Capture the cell that displays the provided text and extract its (X, Y) central coordinate. 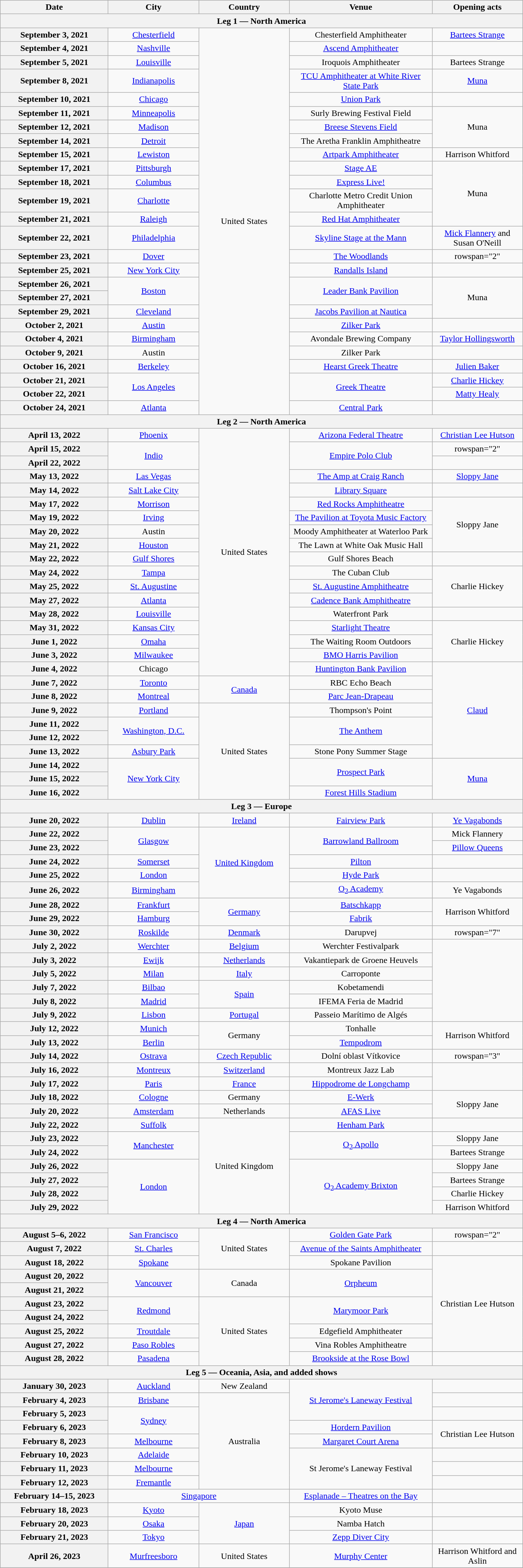
Indianapolis (154, 81)
May 31, 2022 (54, 627)
July 24, 2022 (54, 1152)
October 4, 2021 (54, 339)
Portland (154, 710)
Phoenix (154, 435)
May 19, 2022 (54, 518)
rowspan="7" (477, 932)
August 24, 2022 (54, 1317)
Singapore (199, 1496)
Frankfurt (154, 905)
Tonhalle (361, 1029)
Suffolk (154, 1125)
June 20, 2022 (54, 820)
May 13, 2022 (54, 476)
June 11, 2022 (54, 724)
Opening acts (477, 7)
Dover (154, 256)
Gulf Shores Beach (361, 559)
Hippodrome de Longchamp (361, 1084)
Moody Amphitheater at Waterloo Park (361, 531)
Berkeley (154, 366)
Los Angeles (154, 387)
Express Live! (361, 182)
September 19, 2021 (54, 201)
Pasadena (154, 1358)
Waterfront Park (361, 614)
City (154, 7)
Redmond (154, 1310)
July 12, 2022 (54, 1029)
February 5, 2023 (54, 1413)
Batschkapp (361, 905)
Kyoto Muse (361, 1510)
June 12, 2022 (54, 738)
July 18, 2022 (54, 1097)
Washington, D.C. (154, 731)
August 28, 2022 (54, 1358)
September 11, 2021 (54, 113)
April 22, 2022 (54, 463)
St. Augustine (154, 586)
September 23, 2021 (54, 256)
Montreux (154, 1070)
August 21, 2022 (54, 1290)
September 26, 2021 (54, 284)
Salt Lake City (154, 490)
Detroit (154, 141)
February 8, 2023 (54, 1441)
September 21, 2021 (54, 219)
Claud (477, 710)
Cleveland (154, 311)
July 14, 2022 (54, 1056)
May 17, 2022 (54, 504)
October 21, 2021 (54, 380)
Chesterfield Amphitheater (361, 35)
Murphy Center (361, 1556)
Indio (154, 456)
July 3, 2022 (54, 960)
June 29, 2022 (54, 919)
Belgium (244, 946)
September 5, 2021 (54, 62)
Country (244, 7)
AFAS Live (361, 1111)
Milan (154, 973)
September 27, 2021 (54, 298)
September 29, 2021 (54, 311)
February 18, 2023 (54, 1510)
Cologne (154, 1097)
Julien Baker (477, 366)
Tampa (154, 573)
Zepp Diver City (361, 1537)
Omaha (154, 641)
Thompson's Point (361, 710)
New Zealand (244, 1386)
Ascend Amphitheater (361, 48)
July 28, 2022 (54, 1193)
Pilton (361, 861)
May 20, 2022 (54, 531)
Montreal (154, 696)
June 1, 2022 (54, 641)
RBC Echo Beach (361, 683)
February 21, 2023 (54, 1537)
July 5, 2022 (54, 973)
Vakantiepark de Groene Heuvels (361, 960)
IFEMA Feria de Madrid (361, 1001)
Mick Flannery (477, 834)
O2 Apollo (361, 1145)
June 9, 2022 (54, 710)
Berlin (154, 1042)
July 2, 2022 (54, 946)
Dolní oblast Vítkovice (361, 1056)
July 7, 2022 (54, 987)
Ewijk (154, 960)
O2 Academy Brixton (361, 1187)
Taylor Hollingsworth (477, 339)
Spain (244, 994)
July 29, 2022 (54, 1207)
Prospect Park (361, 772)
Switzerland (244, 1070)
Minneapolis (154, 113)
Red Hat Amphitheater (361, 219)
Asbury Park (154, 751)
Pittsburgh (154, 168)
January 30, 2023 (54, 1386)
Adelaide (154, 1455)
May 24, 2022 (54, 573)
Gulf Shores (154, 559)
September 4, 2021 (54, 48)
Leg 4 — North America (261, 1221)
Leg 2 — North America (261, 422)
February 4, 2023 (54, 1400)
Marymoor Park (361, 1310)
Avenue of the Saints Amphitheater (361, 1249)
Barrowland Ballroom (361, 841)
Hordern Pavilion (361, 1427)
Milwaukee (154, 655)
Huntington Bank Pavilion (361, 669)
September 10, 2021 (54, 99)
Chesterfield (154, 35)
TCU Amphitheater at White River State Park (361, 81)
Darupvej (361, 932)
June 15, 2022 (54, 779)
Leg 3 — Europe (261, 806)
Cadence Bank Amphitheatre (361, 600)
Union Park (361, 99)
Las Vegas (154, 476)
Nashville (154, 48)
June 16, 2022 (54, 792)
July 27, 2022 (54, 1180)
Jacobs Pavilion at Nautica (361, 311)
Toronto (154, 683)
Columbus (154, 182)
Australia (244, 1441)
Roskilde (154, 932)
Pillow Queens (477, 847)
June 23, 2022 (54, 847)
Ireland (244, 820)
June 22, 2022 (54, 834)
February 12, 2023 (54, 1482)
Kobetamendi (361, 987)
August 18, 2022 (54, 1262)
Breese Stevens Field (361, 127)
Margaret Court Arena (361, 1441)
Namba Hatch (361, 1524)
St. Augustine Amphitheatre (361, 586)
San Francisco (154, 1235)
June 13, 2022 (54, 751)
Esplanade – Theatres on the Bay (361, 1496)
June 28, 2022 (54, 905)
Red Rocks Amphitheatre (361, 504)
August 5–6, 2022 (54, 1235)
Leader Bank Pavilion (361, 291)
Iroquois Amphitheater (361, 62)
Amsterdam (154, 1111)
Morrison (154, 504)
July 16, 2022 (54, 1070)
Vancouver (154, 1283)
Charlotte Metro Credit Union Amphitheater (361, 201)
Randalls Island (361, 270)
April 13, 2022 (54, 435)
September 12, 2021 (54, 127)
Paso Robles (154, 1345)
Tokyo (154, 1537)
Edgefield Amphitheater (361, 1331)
Mick Flannery and Susan O'Neill (477, 238)
May 25, 2022 (54, 586)
September 25, 2021 (54, 270)
Glasgow (154, 841)
Italy (244, 973)
Kyoto (154, 1510)
Spokane Pavilion (361, 1262)
Hamburg (154, 919)
Irving (154, 518)
May 14, 2022 (54, 490)
August 23, 2022 (54, 1304)
July 20, 2022 (54, 1111)
Date (54, 7)
BMO Harris Pavilion (361, 655)
The Lawn at White Oak Music Hall (361, 545)
June 7, 2022 (54, 683)
Lewiston (154, 154)
Golden Gate Park (361, 1235)
February 11, 2023 (54, 1469)
Philadelphia (154, 238)
The Pavilion at Toyota Music Factory (361, 518)
Somerset (154, 861)
Madrid (154, 1001)
August 20, 2022 (54, 1276)
Spokane (154, 1262)
Sydney (154, 1420)
June 25, 2022 (54, 875)
July 23, 2022 (54, 1139)
Carroponte (361, 973)
June 3, 2022 (54, 655)
Forest Hills Stadium (361, 792)
Werchter (154, 946)
Empire Polo Club (361, 456)
Fremantle (154, 1482)
August 25, 2022 (54, 1331)
Portugal (244, 1015)
Stage AE (361, 168)
Bilbao (154, 987)
October 22, 2021 (54, 394)
July 9, 2022 (54, 1015)
Manchester (154, 1145)
Japan (244, 1524)
September 17, 2021 (54, 168)
May 21, 2022 (54, 545)
E-Werk (361, 1097)
Passeio Marítimo de Algés (361, 1015)
Auckland (154, 1386)
May 28, 2022 (54, 614)
July 13, 2022 (54, 1042)
Skyline Stage at the Mann (361, 238)
Harrison Whitford and Aslin (477, 1556)
The Woodlands (361, 256)
September 8, 2021 (54, 81)
Tempodrom (361, 1042)
Orpheum (361, 1283)
St. Charles (154, 1249)
Charlotte (154, 201)
Montreux Jazz Lab (361, 1070)
Denmark (244, 932)
June 8, 2022 (54, 696)
O2 Academy (361, 890)
Stone Pony Summer Stage (361, 751)
August 7, 2022 (54, 1249)
Brookside at the Rose Bowl (361, 1358)
Artpark Amphitheater (361, 154)
July 8, 2022 (54, 1001)
Avondale Brewing Company (361, 339)
Leg 5 — Oceania, Asia, and added shows (261, 1372)
Dublin (154, 820)
August 27, 2022 (54, 1345)
September 3, 2021 (54, 35)
The Waiting Room Outdoors (361, 641)
Madison (154, 127)
Munich (154, 1029)
April 15, 2022 (54, 449)
Venue (361, 7)
July 17, 2022 (54, 1084)
June 24, 2022 (54, 861)
September 22, 2021 (54, 238)
Fabrik (361, 919)
Central Park (361, 407)
Arizona Federal Theatre (361, 435)
Osaka (154, 1524)
February 20, 2023 (54, 1524)
Hyde Park (361, 875)
Library Square (361, 490)
Werchter Festivalpark (361, 946)
Parc Jean-Drapeau (361, 696)
July 26, 2022 (54, 1166)
June 26, 2022 (54, 890)
Leg 1 — North America (261, 21)
Starlight Theatre (361, 627)
Raleigh (154, 219)
February 14–15, 2023 (54, 1496)
June 30, 2022 (54, 932)
July 22, 2022 (54, 1125)
September 14, 2021 (54, 141)
The Aretha Franklin Amphitheatre (361, 141)
Lisbon (154, 1015)
The Cuban Club (361, 573)
October 16, 2021 (54, 366)
Murfreesboro (154, 1556)
May 27, 2022 (54, 600)
Surly Brewing Festival Field (361, 113)
Czech Republic (244, 1056)
October 2, 2021 (54, 325)
June 4, 2022 (54, 669)
September 18, 2021 (54, 182)
Kansas City (154, 627)
Fairview Park (361, 820)
February 6, 2023 (54, 1427)
Houston (154, 545)
Vina Robles Amphitheatre (361, 1345)
Henham Park (361, 1125)
Hearst Greek Theatre (361, 366)
Greek Theatre (361, 387)
October 9, 2021 (54, 353)
Paris (154, 1084)
Matty Healy (477, 394)
The Amp at Craig Ranch (361, 476)
April 26, 2023 (54, 1556)
rowspan="3" (477, 1056)
Brisbane (154, 1400)
May 22, 2022 (54, 559)
The Anthem (361, 731)
Troutdale (154, 1331)
September 15, 2021 (54, 154)
June 14, 2022 (54, 765)
October 24, 2021 (54, 407)
France (244, 1084)
Ostrava (154, 1056)
February 10, 2023 (54, 1455)
Boston (154, 291)
